Identify which cell holds the provided text, then report its [x, y] central coordinate. 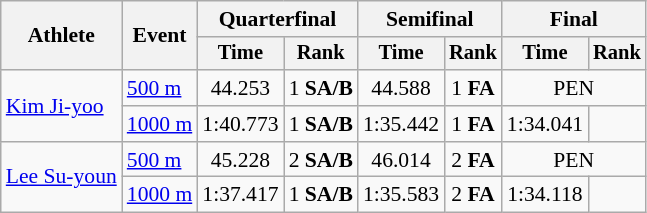
44.253 [240, 88]
1:35.583 [401, 195]
1:34.041 [545, 124]
Final [574, 19]
2 SA/B [321, 160]
Kim Ji-yoo [62, 106]
1:40.773 [240, 124]
1:34.118 [545, 195]
Event [160, 36]
1:37.417 [240, 195]
Semifinal [430, 19]
44.588 [401, 88]
Athlete [62, 36]
Quarterfinal [278, 19]
1:35.442 [401, 124]
46.014 [401, 160]
Lee Su-youn [62, 178]
45.228 [240, 160]
